Pinpoint the cell where the given text exists, returning its (x, y) midpoint coordinate. 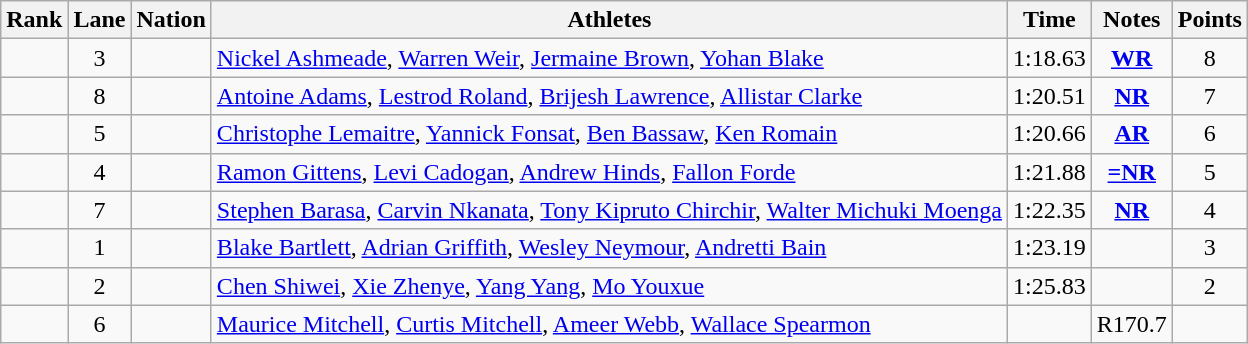
1:21.88 (1049, 172)
Points (1210, 20)
R170.7 (1132, 324)
Blake Bartlett, Adrian Griffith, Wesley Neymour, Andretti Bain (609, 248)
1:20.66 (1049, 134)
Ramon Gittens, Levi Cadogan, Andrew Hinds, Fallon Forde (609, 172)
=NR (1132, 172)
Notes (1132, 20)
1:23.19 (1049, 248)
Stephen Barasa, Carvin Nkanata, Tony Kipruto Chirchir, Walter Michuki Moenga (609, 210)
Maurice Mitchell, Curtis Mitchell, Ameer Webb, Wallace Spearmon (609, 324)
Athletes (609, 20)
1:25.83 (1049, 286)
WR (1132, 58)
Nickel Ashmeade, Warren Weir, Jermaine Brown, Yohan Blake (609, 58)
Nation (171, 20)
Chen Shiwei, Xie Zhenye, Yang Yang, Mo Youxue (609, 286)
1 (100, 248)
Lane (100, 20)
1:18.63 (1049, 58)
AR (1132, 134)
Time (1049, 20)
1:22.35 (1049, 210)
Rank (34, 20)
Antoine Adams, Lestrod Roland, Brijesh Lawrence, Allistar Clarke (609, 96)
1:20.51 (1049, 96)
Christophe Lemaitre, Yannick Fonsat, Ben Bassaw, Ken Romain (609, 134)
